Return (X, Y) of the center of cell containing provided text 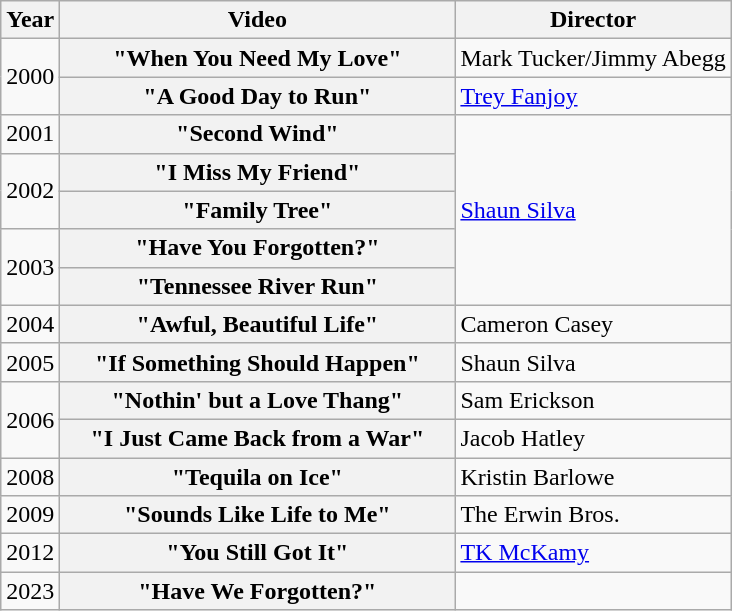
"I Just Came Back from a War" (258, 438)
"I Miss My Friend" (258, 172)
2005 (30, 362)
"Second Wind" (258, 134)
Sam Erickson (593, 400)
2000 (30, 77)
Cameron Casey (593, 324)
2023 (30, 591)
2006 (30, 419)
TK McKamy (593, 553)
"If Something Should Happen" (258, 362)
"Tennessee River Run" (258, 286)
Year (30, 20)
"A Good Day to Run" (258, 96)
2003 (30, 267)
Video (258, 20)
2001 (30, 134)
"Have You Forgotten?" (258, 248)
"Nothin' but a Love Thang" (258, 400)
2004 (30, 324)
The Erwin Bros. (593, 515)
"Tequila on Ice" (258, 477)
"Awful, Beautiful Life" (258, 324)
Mark Tucker/Jimmy Abegg (593, 58)
"Sounds Like Life to Me" (258, 515)
Jacob Hatley (593, 438)
"Family Tree" (258, 210)
Trey Fanjoy (593, 96)
Director (593, 20)
2009 (30, 515)
2002 (30, 191)
Kristin Barlowe (593, 477)
2008 (30, 477)
"Have We Forgotten?" (258, 591)
"You Still Got It" (258, 553)
"When You Need My Love" (258, 58)
2012 (30, 553)
